Detect which cell encompasses the target text, then output its [X, Y] center coordinate. 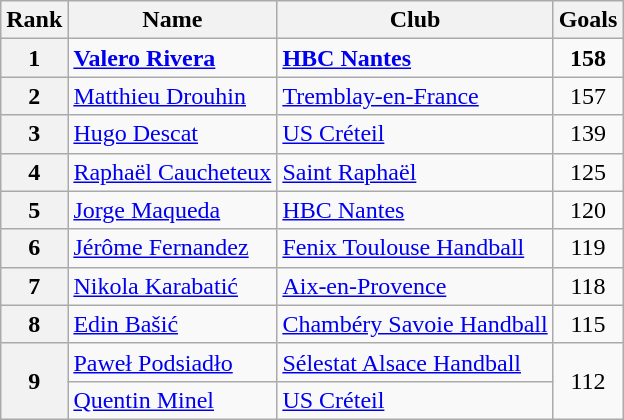
157 [588, 96]
Nikola Karabatić [172, 286]
8 [34, 324]
Edin Bašić [172, 324]
Matthieu Drouhin [172, 96]
Jorge Maqueda [172, 210]
Tremblay-en-France [415, 96]
Name [172, 20]
Aix-en-Provence [415, 286]
Fenix Toulouse Handball [415, 248]
5 [34, 210]
Jérôme Fernandez [172, 248]
118 [588, 286]
Hugo Descat [172, 134]
2 [34, 96]
Goals [588, 20]
125 [588, 172]
6 [34, 248]
Paweł Podsiadło [172, 362]
Sélestat Alsace Handball [415, 362]
Valero Rivera [172, 58]
1 [34, 58]
Club [415, 20]
Raphaël Caucheteux [172, 172]
115 [588, 324]
119 [588, 248]
Saint Raphaël [415, 172]
Rank [34, 20]
3 [34, 134]
112 [588, 381]
120 [588, 210]
158 [588, 58]
139 [588, 134]
Chambéry Savoie Handball [415, 324]
4 [34, 172]
Quentin Minel [172, 400]
7 [34, 286]
9 [34, 381]
